For the text-containing cell, return its midpoint in [X, Y] coordinate format. 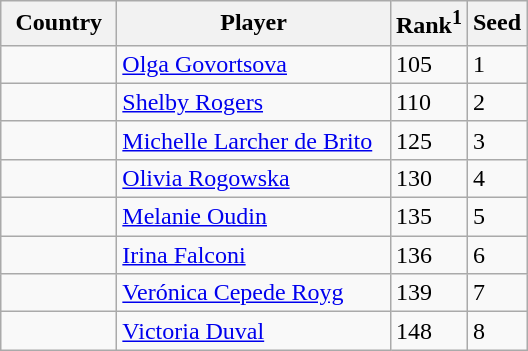
3 [496, 140]
4 [496, 178]
136 [428, 255]
Verónica Cepede Royg [254, 293]
7 [496, 293]
Rank1 [428, 24]
Irina Falconi [254, 255]
5 [496, 217]
130 [428, 178]
110 [428, 102]
Victoria Duval [254, 331]
1 [496, 64]
139 [428, 293]
Shelby Rogers [254, 102]
Olivia Rogowska [254, 178]
Michelle Larcher de Brito [254, 140]
148 [428, 331]
135 [428, 217]
6 [496, 255]
Seed [496, 24]
125 [428, 140]
2 [496, 102]
Player [254, 24]
Melanie Oudin [254, 217]
8 [496, 331]
Olga Govortsova [254, 64]
Country [59, 24]
105 [428, 64]
